From the cell containing the given text, extract its center point as (X, Y) coordinate. 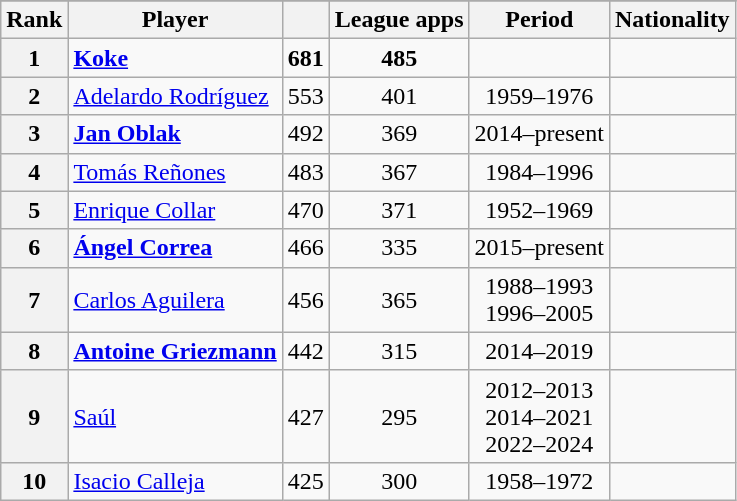
365 (399, 300)
1958–1972 (539, 481)
456 (306, 300)
401 (399, 96)
367 (399, 172)
2014–2019 (539, 351)
553 (306, 96)
Saúl (175, 416)
1 (34, 58)
Antoine Griezmann (175, 351)
425 (306, 481)
2012–20132014–20212022–2024 (539, 416)
2 (34, 96)
Isacio Calleja (175, 481)
Koke (175, 58)
427 (306, 416)
2015–present (539, 248)
442 (306, 351)
10 (34, 481)
8 (34, 351)
470 (306, 210)
681 (306, 58)
483 (306, 172)
Adelardo Rodríguez (175, 96)
Enrique Collar (175, 210)
Period (539, 20)
Ángel Correa (175, 248)
371 (399, 210)
4 (34, 172)
League apps (399, 20)
1988–19931996–2005 (539, 300)
7 (34, 300)
335 (399, 248)
9 (34, 416)
Carlos Aguilera (175, 300)
1952–1969 (539, 210)
Player (175, 20)
Tomás Reñones (175, 172)
3 (34, 134)
485 (399, 58)
466 (306, 248)
295 (399, 416)
5 (34, 210)
Jan Oblak (175, 134)
2014–present (539, 134)
Rank (34, 20)
300 (399, 481)
369 (399, 134)
Nationality (672, 20)
1959–1976 (539, 96)
1984–1996 (539, 172)
492 (306, 134)
315 (399, 351)
6 (34, 248)
